For the text-containing cell, return its midpoint in [X, Y] coordinate format. 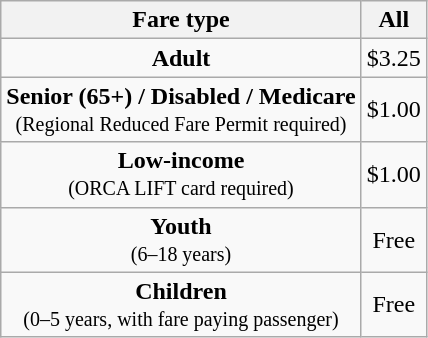
Fare type [181, 20]
Children(0–5 years, with fare paying passenger) [181, 304]
All [394, 20]
Low-income(ORCA LIFT card required) [181, 174]
Youth(6–18 years) [181, 240]
$3.25 [394, 58]
Senior (65+) / Disabled / Medicare(Regional Reduced Fare Permit required) [181, 110]
Adult [181, 58]
